Scan for the cell matching the given text and deliver its (X, Y) coordinate at center. 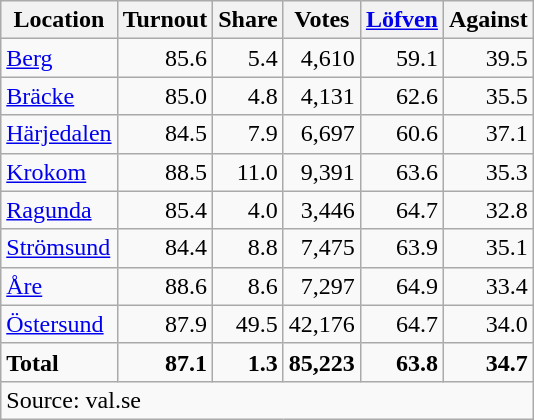
87.1 (165, 362)
34.0 (488, 324)
63.6 (402, 172)
49.5 (248, 324)
Östersund (59, 324)
7,297 (322, 286)
87.9 (165, 324)
63.9 (402, 248)
11.0 (248, 172)
59.1 (402, 58)
34.7 (488, 362)
42,176 (322, 324)
84.5 (165, 134)
Strömsund (59, 248)
Turnout (165, 20)
84.4 (165, 248)
4,131 (322, 96)
85.0 (165, 96)
60.6 (402, 134)
Total (59, 362)
6,697 (322, 134)
37.1 (488, 134)
Ragunda (59, 210)
35.5 (488, 96)
Bräcke (59, 96)
4.0 (248, 210)
85.4 (165, 210)
63.8 (402, 362)
8.6 (248, 286)
39.5 (488, 58)
Härjedalen (59, 134)
1.3 (248, 362)
7.9 (248, 134)
4.8 (248, 96)
32.8 (488, 210)
Votes (322, 20)
5.4 (248, 58)
Against (488, 20)
4,610 (322, 58)
Share (248, 20)
Location (59, 20)
Krokom (59, 172)
64.9 (402, 286)
Source: val.se (267, 400)
88.5 (165, 172)
33.4 (488, 286)
Åre (59, 286)
3,446 (322, 210)
Löfven (402, 20)
Berg (59, 58)
7,475 (322, 248)
62.6 (402, 96)
85,223 (322, 362)
35.1 (488, 248)
35.3 (488, 172)
8.8 (248, 248)
88.6 (165, 286)
9,391 (322, 172)
85.6 (165, 58)
